Scan for the cell matching the given text and deliver its (x, y) coordinate at center. 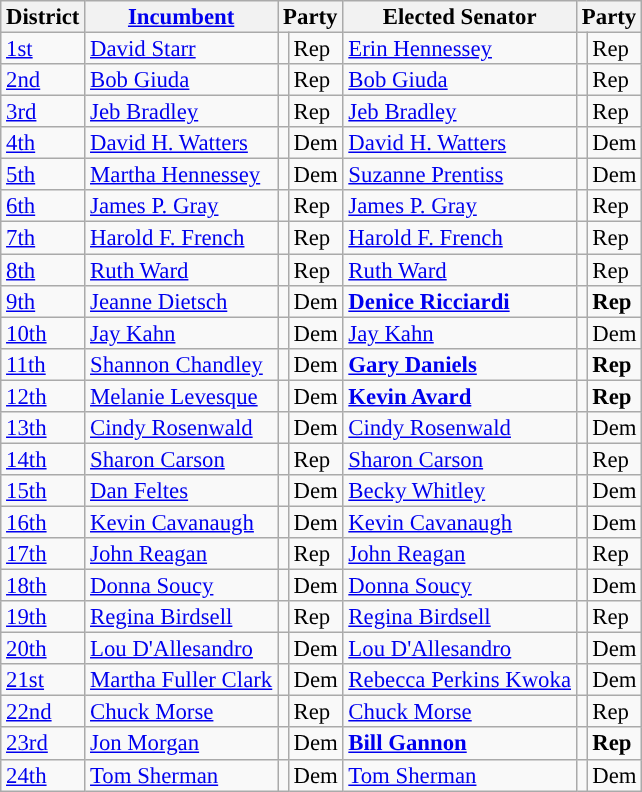
9th (43, 301)
24th (43, 775)
19th (43, 617)
Erin Hennessey (460, 49)
David Starr (182, 49)
14th (43, 459)
23rd (43, 744)
18th (43, 586)
11th (43, 364)
21st (43, 680)
Melanie Levesque (182, 396)
Jon Morgan (182, 744)
Elected Senator (460, 17)
3rd (43, 112)
2nd (43, 80)
Dan Feltes (182, 491)
District (43, 17)
Bill Gannon (460, 744)
20th (43, 649)
Gary Daniels (460, 364)
Martha Hennessey (182, 175)
13th (43, 428)
17th (43, 554)
Incumbent (182, 17)
12th (43, 396)
Kevin Avard (460, 396)
Denice Ricciardi (460, 301)
Suzanne Prentiss (460, 175)
7th (43, 238)
15th (43, 491)
8th (43, 270)
5th (43, 175)
Martha Fuller Clark (182, 680)
4th (43, 143)
Becky Whitley (460, 491)
10th (43, 333)
6th (43, 206)
22nd (43, 712)
Jeanne Dietsch (182, 301)
16th (43, 522)
Shannon Chandley (182, 364)
1st (43, 49)
Rebecca Perkins Kwoka (460, 680)
